Search for the cell housing the specified text and yield its (X, Y) center coordinate. 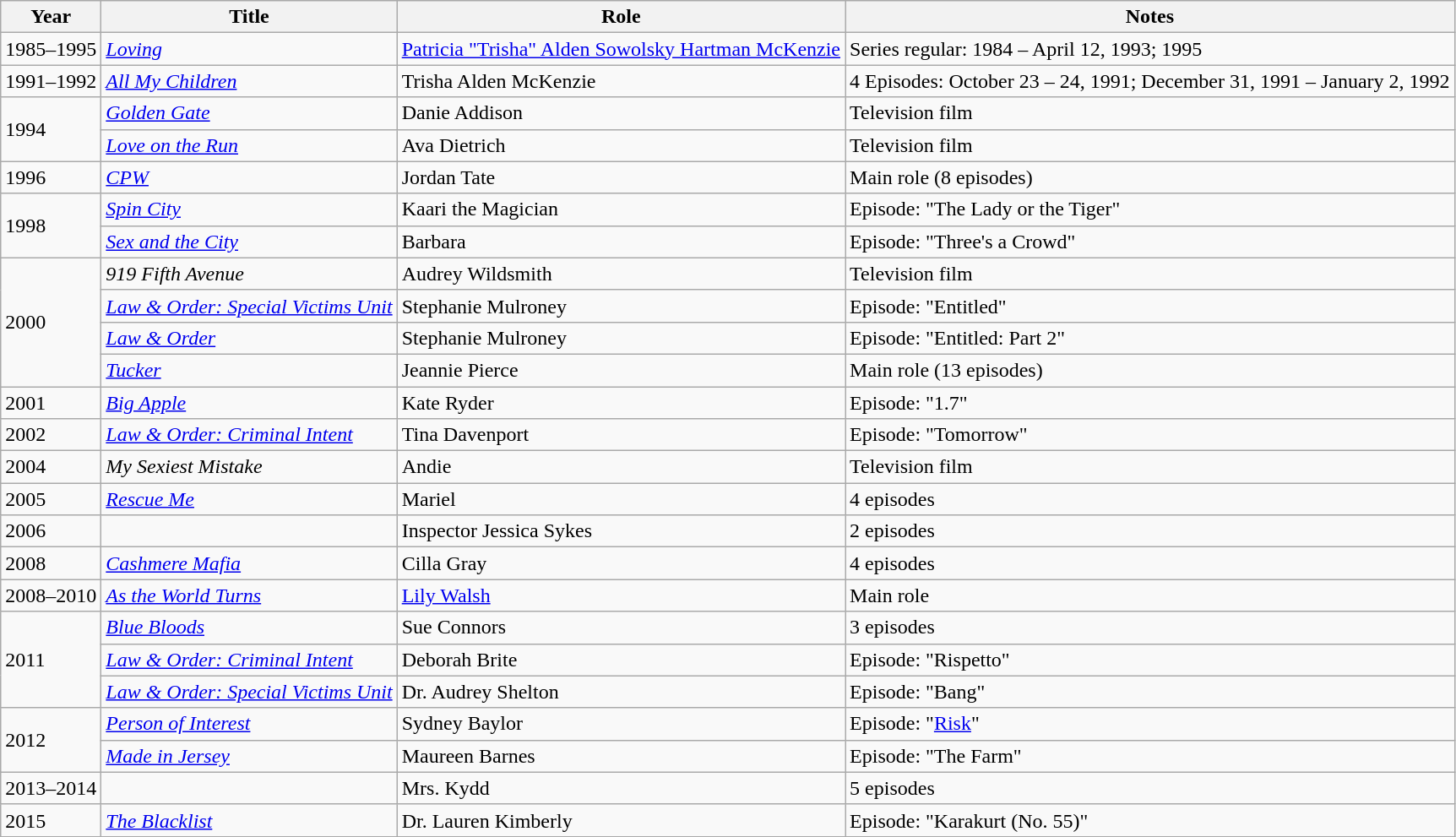
Episode: "Tomorrow" (1150, 435)
4 Episodes: October 23 – 24, 1991; December 31, 1991 – January 2, 1992 (1150, 81)
Tina Davenport (621, 435)
Title (249, 17)
2006 (51, 531)
Deborah Brite (621, 660)
Episode: "The Farm" (1150, 756)
Loving (249, 49)
All My Children (249, 81)
Dr. Audrey Shelton (621, 692)
Jeannie Pierce (621, 370)
1998 (51, 226)
2 episodes (1150, 531)
1994 (51, 129)
Sex and the City (249, 242)
Episode: "Rispetto" (1150, 660)
3 episodes (1150, 628)
Blue Bloods (249, 628)
Kaari the Magician (621, 209)
Episode: "1.7" (1150, 403)
5 episodes (1150, 788)
2015 (51, 820)
Sydney Baylor (621, 724)
Episode: "Karakurt (No. 55)" (1150, 820)
The Blacklist (249, 820)
Jordan Tate (621, 177)
2008 (51, 563)
Big Apple (249, 403)
Mrs. Kydd (621, 788)
Sue Connors (621, 628)
As the World Turns (249, 595)
Episode: "Entitled: Part 2" (1150, 338)
Year (51, 17)
Rescue Me (249, 499)
2005 (51, 499)
Barbara (621, 242)
Made in Jersey (249, 756)
Notes (1150, 17)
1991–1992 (51, 81)
Cilla Gray (621, 563)
Golden Gate (249, 113)
Role (621, 17)
Person of Interest (249, 724)
Maureen Barnes (621, 756)
CPW (249, 177)
Episode: "The Lady or the Tiger" (1150, 209)
Danie Addison (621, 113)
Episode: "Entitled" (1150, 306)
2012 (51, 740)
Love on the Run (249, 145)
2011 (51, 660)
Episode: "Risk" (1150, 724)
Ava Dietrich (621, 145)
Spin City (249, 209)
Main role (8 episodes) (1150, 177)
Audrey Wildsmith (621, 274)
1996 (51, 177)
Dr. Lauren Kimberly (621, 820)
Series regular: 1984 – April 12, 1993; 1995 (1150, 49)
2000 (51, 322)
Kate Ryder (621, 403)
Main role (13 episodes) (1150, 370)
Main role (1150, 595)
2013–2014 (51, 788)
Cashmere Mafia (249, 563)
Episode: "Three's a Crowd" (1150, 242)
2008–2010 (51, 595)
Trisha Alden McKenzie (621, 81)
2002 (51, 435)
2004 (51, 467)
1985–1995 (51, 49)
Law & Order (249, 338)
Tucker (249, 370)
My Sexiest Mistake (249, 467)
919 Fifth Avenue (249, 274)
Patricia "Trisha" Alden Sowolsky Hartman McKenzie (621, 49)
2001 (51, 403)
Lily Walsh (621, 595)
Andie (621, 467)
Mariel (621, 499)
Episode: "Bang" (1150, 692)
Inspector Jessica Sykes (621, 531)
